Provide the [X, Y] coordinate of the cell's center where the given text is located.  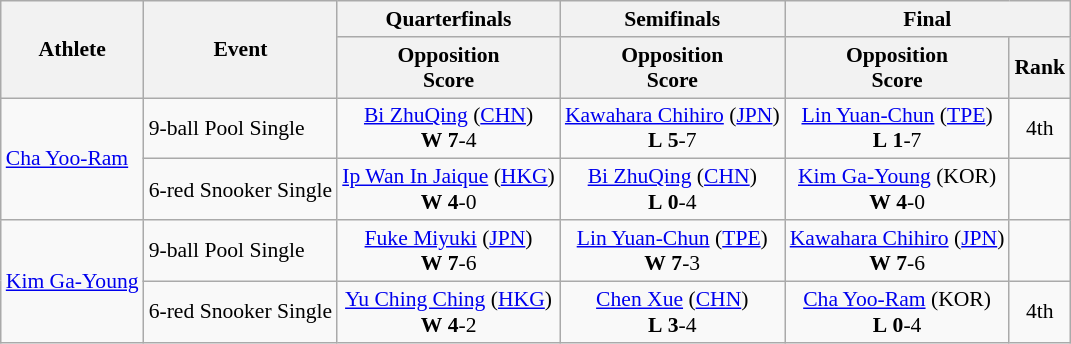
Ip Wan In Jaique (HKG)W 4-0 [448, 190]
Kawahara Chihiro (JPN)L 5-7 [672, 128]
Bi ZhuQing (CHN)L 0-4 [672, 190]
Lin Yuan-Chun (TPE)W 7-3 [672, 250]
Yu Ching Ching (HKG)W 4-2 [448, 312]
Kawahara Chihiro (JPN)W 7-6 [898, 250]
Kim Ga-Young (KOR)W 4-0 [898, 190]
Lin Yuan-Chun (TPE)L 1-7 [898, 128]
Rank [1040, 68]
Fuke Miyuki (JPN)W 7-6 [448, 250]
Kim Ga-Young [72, 281]
Semifinals [672, 19]
Cha Yoo-Ram [72, 159]
Event [241, 50]
Final [928, 19]
Athlete [72, 50]
Chen Xue (CHN)L 3-4 [672, 312]
Bi ZhuQing (CHN)W 7-4 [448, 128]
Cha Yoo-Ram (KOR)L 0-4 [898, 312]
Quarterfinals [448, 19]
